Detect which cell encompasses the target text, then output its (x, y) center coordinate. 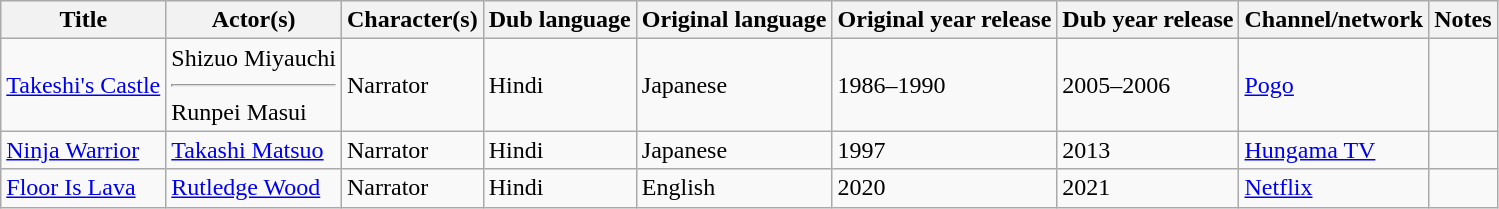
Floor Is Lava (84, 188)
Dub language (560, 20)
Shizuo MiyauchiRunpei Masui (254, 85)
2005–2006 (1148, 85)
1986–1990 (944, 85)
Dub year release (1148, 20)
2013 (1148, 150)
Character(s) (412, 20)
1997 (944, 150)
Title (84, 20)
Notes (1463, 20)
Actor(s) (254, 20)
Pogo (1334, 85)
Rutledge Wood (254, 188)
Netflix (1334, 188)
Channel/network (1334, 20)
Original language (734, 20)
2020 (944, 188)
Takashi Matsuo (254, 150)
Takeshi's Castle (84, 85)
Original year release (944, 20)
English (734, 188)
2021 (1148, 188)
Ninja Warrior (84, 150)
Hungama TV (1334, 150)
